Capture the cell that displays the provided text and extract its [x, y] central coordinate. 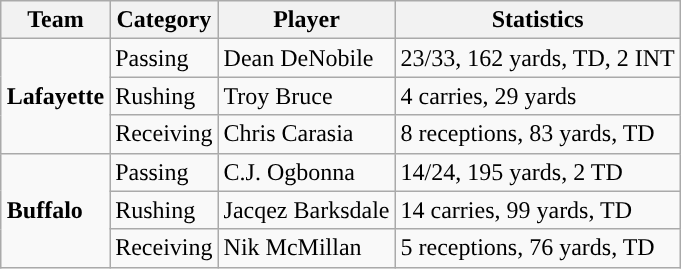
Category [164, 20]
Player [306, 20]
Jacqez Barksdale [306, 210]
Buffalo [55, 210]
23/33, 162 yards, TD, 2 INT [538, 58]
8 receptions, 83 yards, TD [538, 134]
Nik McMillan [306, 248]
14/24, 195 yards, 2 TD [538, 172]
Team [55, 20]
C.J. Ogbonna [306, 172]
Troy Bruce [306, 96]
4 carries, 29 yards [538, 96]
Statistics [538, 20]
5 receptions, 76 yards, TD [538, 248]
Lafayette [55, 96]
14 carries, 99 yards, TD [538, 210]
Chris Carasia [306, 134]
Dean DeNobile [306, 58]
